Detect which cell encompasses the target text, then output its (x, y) center coordinate. 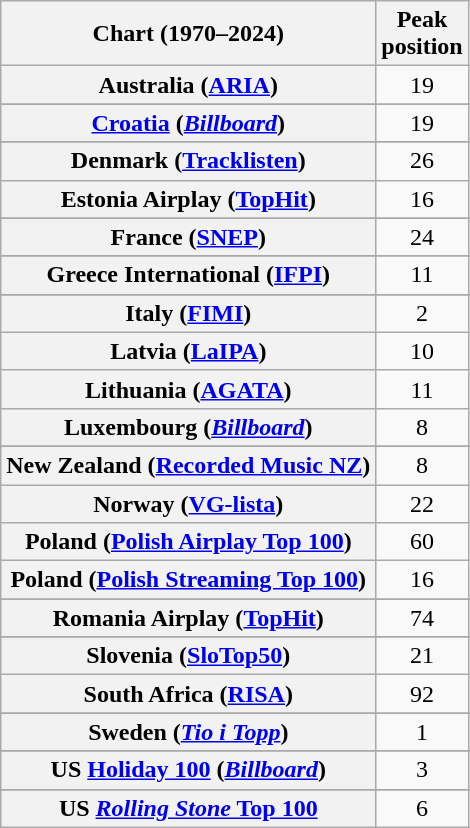
Norway (VG-lista) (188, 503)
6 (422, 808)
74 (422, 618)
3 (422, 770)
Denmark (Tracklisten) (188, 161)
24 (422, 237)
Australia (ARIA) (188, 85)
Chart (1970–2024) (188, 34)
Sweden (Tio i Topp) (188, 732)
60 (422, 542)
France (SNEP) (188, 237)
Poland (Polish Streaming Top 100) (188, 580)
21 (422, 656)
South Africa (RISA) (188, 694)
22 (422, 503)
Lithuania (AGATA) (188, 389)
Estonia Airplay (TopHit) (188, 199)
2 (422, 313)
26 (422, 161)
Croatia (Billboard) (188, 123)
New Zealand (Recorded Music NZ) (188, 465)
Italy (FIMI) (188, 313)
Romania Airplay (TopHit) (188, 618)
92 (422, 694)
Greece International (IFPI) (188, 275)
Latvia (LaIPA) (188, 351)
Poland (Polish Airplay Top 100) (188, 542)
10 (422, 351)
US Rolling Stone Top 100 (188, 808)
Peakposition (422, 34)
1 (422, 732)
US Holiday 100 (Billboard) (188, 770)
Slovenia (SloTop50) (188, 656)
Luxembourg (Billboard) (188, 427)
